Return the [X, Y] coordinate for the center point of the cell that contains the specified text.  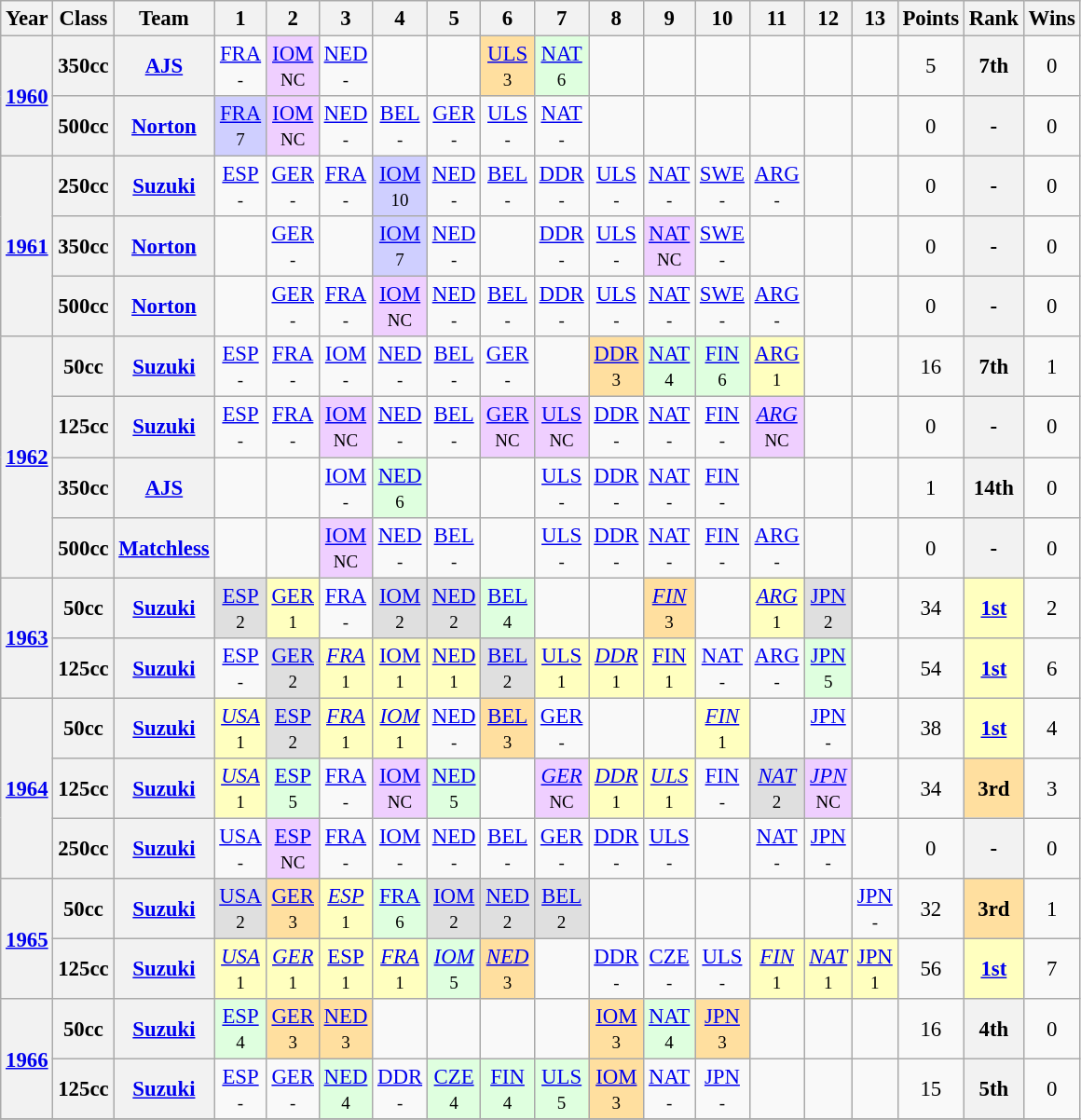
10 [723, 19]
JPN5 [828, 667]
JPN1 [876, 969]
ULS3 [507, 67]
IOM5 [453, 969]
FIN6 [723, 367]
38 [930, 729]
1960 [27, 97]
BEL3 [507, 729]
5th [993, 1090]
13 [876, 19]
JPNNC [828, 788]
NAT2 [777, 788]
JPN3 [723, 1029]
FRA7 [240, 127]
CZE4 [453, 1090]
8 [617, 19]
ESP4 [240, 1029]
ESPNC [293, 848]
NED1 [453, 667]
12 [828, 19]
ULSNC [561, 427]
IOM7 [401, 246]
56 [930, 969]
Class [84, 19]
1963 [27, 637]
9 [669, 19]
15 [930, 1090]
CZE- [669, 969]
1962 [27, 458]
11 [777, 19]
1966 [27, 1059]
1965 [27, 939]
54 [930, 667]
Team [164, 19]
32 [930, 909]
ARGNC [777, 427]
FIN4 [507, 1090]
NAT1 [828, 969]
NED6 [401, 488]
USA- [240, 848]
NATNC [669, 246]
ULS5 [561, 1090]
NAT6 [561, 67]
FIN3 [669, 608]
USA2 [240, 909]
14th [993, 488]
Points [930, 19]
BEL4 [507, 608]
DDR3 [617, 367]
ESP5 [293, 788]
FRA6 [401, 909]
GER2 [293, 667]
Year [27, 19]
1961 [27, 247]
NED5 [453, 788]
JPN2 [828, 608]
4th [993, 1029]
IOM10 [401, 186]
Rank [993, 19]
1964 [27, 788]
Matchless [164, 548]
Wins [1051, 19]
NED4 [345, 1090]
